From the cell containing the given text, extract its center point as (X, Y) coordinate. 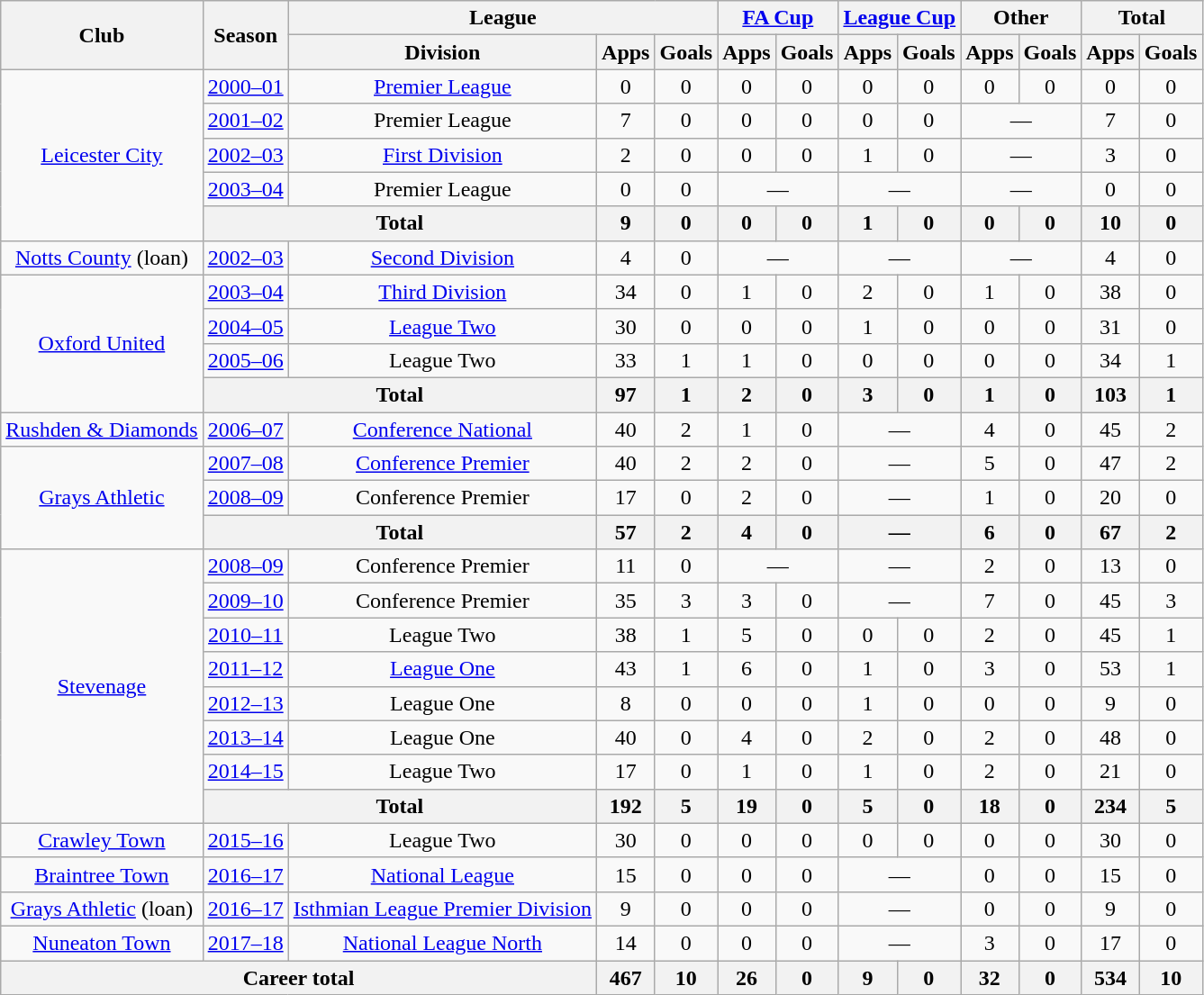
National League North (442, 943)
League (502, 18)
103 (1110, 394)
Isthmian League Premier Division (442, 909)
2006–07 (245, 430)
53 (1110, 669)
Other (1021, 18)
57 (626, 532)
2007–08 (245, 464)
192 (626, 806)
13 (1110, 566)
48 (1110, 737)
Grays Athletic (102, 498)
11 (626, 566)
234 (1110, 806)
97 (626, 394)
2014–15 (245, 772)
FA Cup (778, 18)
47 (1110, 464)
20 (1110, 498)
2010–11 (245, 635)
2004–05 (245, 326)
2000–01 (245, 86)
Braintree Town (102, 874)
2009–10 (245, 601)
Grays Athletic (loan) (102, 909)
League Cup (900, 18)
18 (990, 806)
467 (626, 977)
Crawley Town (102, 840)
National League (442, 874)
2017–18 (245, 943)
14 (626, 943)
Stevenage (102, 686)
35 (626, 601)
2005–06 (245, 360)
31 (1110, 326)
2001–02 (245, 121)
Second Division (442, 258)
Rushden & Diamonds (102, 430)
Notts County (loan) (102, 258)
32 (990, 977)
19 (747, 806)
8 (626, 703)
534 (1110, 977)
2011–12 (245, 669)
Nuneaton Town (102, 943)
2015–16 (245, 840)
2012–13 (245, 703)
Conference National (442, 430)
Oxford United (102, 343)
Season (245, 35)
2013–14 (245, 737)
33 (626, 360)
Third Division (442, 292)
First Division (442, 155)
Club (102, 35)
67 (1110, 532)
26 (747, 977)
21 (1110, 772)
Career total (299, 977)
Leicester City (102, 155)
43 (626, 669)
Division (442, 52)
